Output the (X, Y) coordinate of the center of the cell containing the given text.  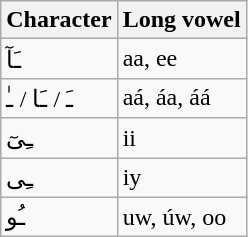
aá, áa, áá (182, 98)
ii (182, 138)
iy (182, 178)
ـِى (59, 178)
ـَآ (59, 59)
uw, úw, oo (182, 217)
Character (59, 20)
Long vowel (182, 20)
ـِىٓ (59, 138)
aa, ee (182, 59)
ـَ / ـَا / ـٰ (59, 98)
ـُو (59, 217)
